Extract the [x, y] coordinate from the center of the cell holding the provided text.  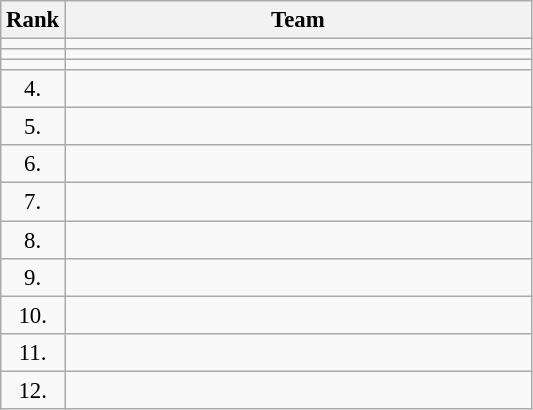
8. [33, 240]
6. [33, 165]
12. [33, 390]
4. [33, 89]
11. [33, 352]
Rank [33, 20]
5. [33, 127]
10. [33, 315]
Team [298, 20]
9. [33, 277]
7. [33, 202]
